Pinpoint the cell where the given text exists, returning its (x, y) midpoint coordinate. 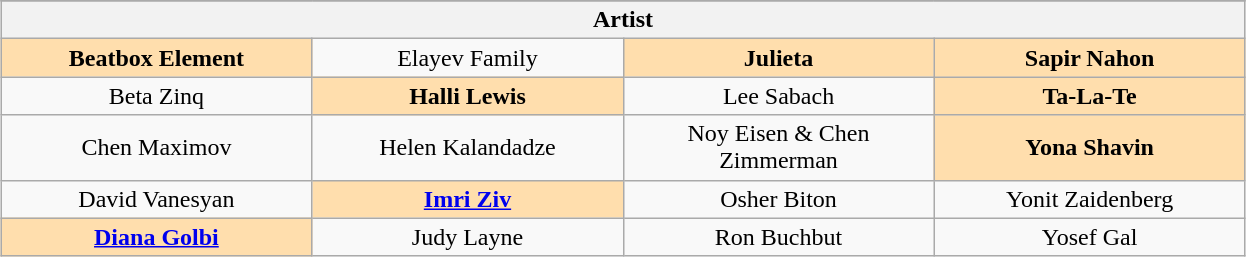
Diana Golbi (156, 237)
Osher Biton (778, 199)
Sapir Nahon (1090, 58)
Julieta (778, 58)
Artist (623, 20)
Noy Eisen & Chen Zimmerman (778, 148)
Elayev Family (468, 58)
Beatbox Element (156, 58)
Helen Kalandadze (468, 148)
Ron Buchbut (778, 237)
Beta Zinq (156, 96)
Yonit Zaidenberg (1090, 199)
David Vanesyan (156, 199)
Halli Lewis (468, 96)
Ta-La-Te (1090, 96)
Judy Layne (468, 237)
Yosef Gal (1090, 237)
Chen Maximov (156, 148)
Yona Shavin (1090, 148)
Lee Sabach (778, 96)
Imri Ziv (468, 199)
